For the text-containing cell, return its midpoint in [x, y] coordinate format. 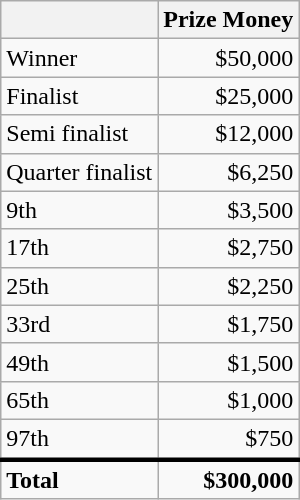
17th [80, 248]
Semi finalist [80, 134]
Prize Money [228, 20]
$1,750 [228, 324]
$50,000 [228, 58]
9th [80, 210]
$300,000 [228, 479]
$1,000 [228, 400]
$2,250 [228, 286]
$6,250 [228, 172]
Quarter finalist [80, 172]
$3,500 [228, 210]
$1,500 [228, 362]
Total [80, 479]
97th [80, 439]
Winner [80, 58]
25th [80, 286]
49th [80, 362]
$750 [228, 439]
$12,000 [228, 134]
$25,000 [228, 96]
65th [80, 400]
33rd [80, 324]
Finalist [80, 96]
$2,750 [228, 248]
